Capture the cell that displays the provided text and extract its (x, y) central coordinate. 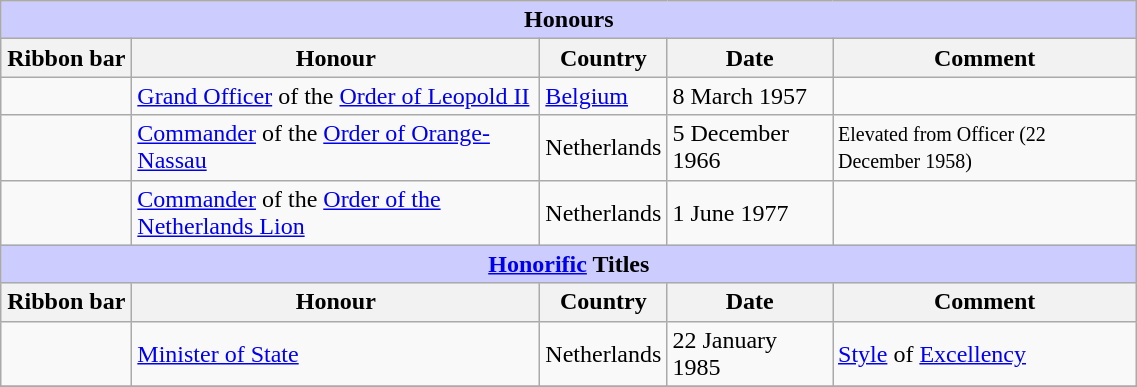
Style of Excellency (985, 354)
Belgium (604, 96)
22 January 1985 (750, 354)
Honours (569, 20)
5 December 1966 (750, 148)
Grand Officer of the Order of Leopold II (336, 96)
8 March 1957 (750, 96)
1 June 1977 (750, 212)
Honorific Titles (569, 264)
Elevated from Officer (22 December 1958) (985, 148)
Commander of the Order of Orange-Nassau (336, 148)
Minister of State (336, 354)
Commander of the Order of the Netherlands Lion (336, 212)
